Find where the given text appears and provide that cell's center as [x, y] coordinate. 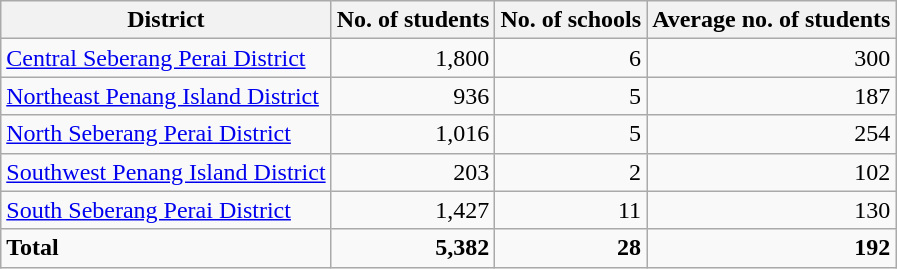
Central Seberang Perai District [166, 58]
2 [571, 172]
187 [772, 96]
192 [772, 248]
Southwest Penang Island District [166, 172]
District [166, 20]
No. of students [413, 20]
Average no. of students [772, 20]
203 [413, 172]
South Seberang Perai District [166, 210]
28 [571, 248]
North Seberang Perai District [166, 134]
1,427 [413, 210]
1,016 [413, 134]
102 [772, 172]
936 [413, 96]
No. of schools [571, 20]
130 [772, 210]
254 [772, 134]
Total [166, 248]
5,382 [413, 248]
11 [571, 210]
1,800 [413, 58]
6 [571, 58]
300 [772, 58]
Northeast Penang Island District [166, 96]
